Provide the (x, y) coordinate of the cell's center where the given text is located.  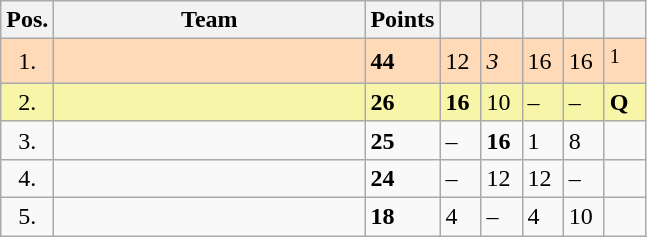
3. (28, 140)
Q (624, 102)
8 (584, 140)
Points (402, 20)
Team (210, 20)
24 (402, 178)
Pos. (28, 20)
44 (402, 62)
25 (402, 140)
4. (28, 178)
1. (28, 62)
26 (402, 102)
18 (402, 217)
3 (502, 62)
2. (28, 102)
5. (28, 217)
